Output the (x, y) coordinate of the center of the cell containing the given text.  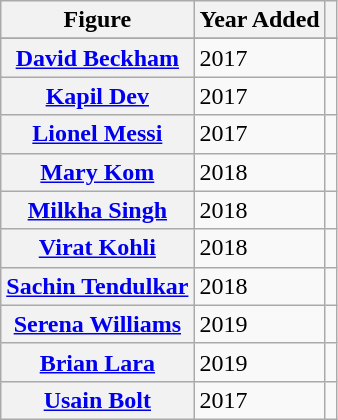
Mary Kom (98, 172)
Sachin Tendulkar (98, 286)
Brian Lara (98, 362)
Milkha Singh (98, 210)
Kapil Dev (98, 96)
Serena Williams (98, 324)
Figure (98, 20)
David Beckham (98, 58)
Lionel Messi (98, 134)
Virat Kohli (98, 248)
Year Added (260, 20)
Usain Bolt (98, 400)
